Return (X, Y) of the center of cell containing provided text 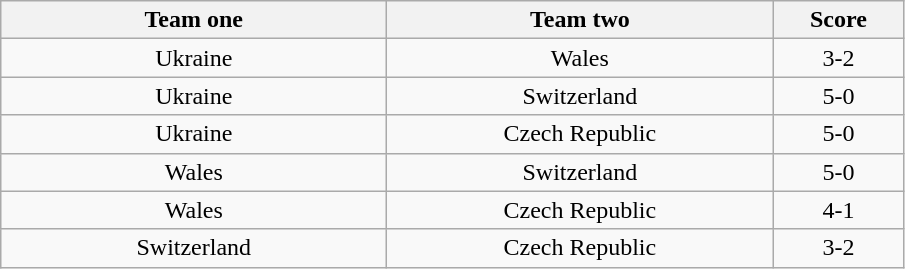
4-1 (838, 210)
Team one (194, 20)
Score (838, 20)
Team two (580, 20)
